Provide the (X, Y) coordinate of the cell's center where the given text is located.  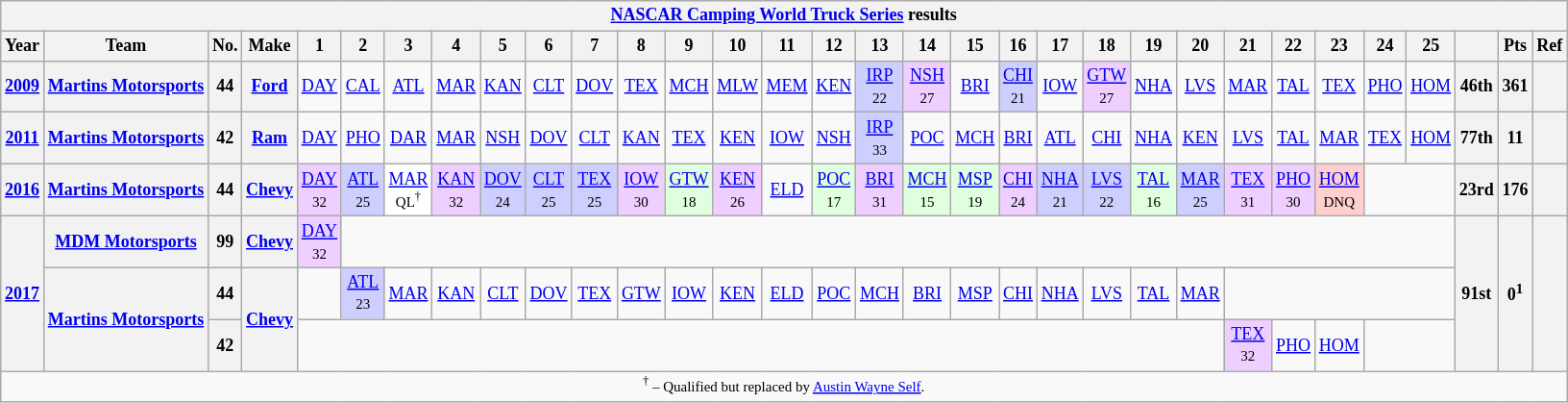
91st (1476, 294)
25 (1432, 46)
TEX25 (595, 189)
46th (1476, 87)
14 (927, 46)
TEX31 (1248, 189)
2 (363, 46)
176 (1515, 189)
99 (225, 242)
Pts (1515, 46)
MAR25 (1200, 189)
HOMDNQ (1339, 189)
NHA21 (1060, 189)
361 (1515, 87)
77th (1476, 139)
Team (125, 46)
DOV24 (503, 189)
GTW18 (689, 189)
CHI24 (1018, 189)
7 (595, 46)
KAN32 (456, 189)
ATL23 (363, 293)
5 (503, 46)
8 (642, 46)
22 (1293, 46)
IRP33 (880, 139)
MCH15 (927, 189)
12 (834, 46)
CAL (363, 87)
10 (738, 46)
21 (1248, 46)
ATL25 (363, 189)
DAR (408, 139)
23 (1339, 46)
IRP22 (880, 87)
PHO30 (1293, 189)
2017 (23, 294)
MARQL† (408, 189)
BRI31 (880, 189)
TAL16 (1154, 189)
2011 (23, 139)
TEX32 (1248, 345)
15 (975, 46)
KEN26 (738, 189)
LVS22 (1107, 189)
18 (1107, 46)
Make (270, 46)
Ram (270, 139)
Ref (1550, 46)
16 (1018, 46)
2016 (23, 189)
19 (1154, 46)
MSP (975, 293)
IOW30 (642, 189)
2009 (23, 87)
No. (225, 46)
MLW (738, 87)
GTW27 (1107, 87)
Ford (270, 87)
9 (689, 46)
GTW (642, 293)
POC17 (834, 189)
NASCAR Camping World Truck Series results (784, 15)
NSH27 (927, 87)
Year (23, 46)
† – Qualified but replaced by Austin Wayne Self. (784, 387)
13 (880, 46)
MSP19 (975, 189)
CHI21 (1018, 87)
MEM (787, 87)
6 (549, 46)
20 (1200, 46)
1 (319, 46)
01 (1515, 294)
24 (1385, 46)
23rd (1476, 189)
CLT25 (549, 189)
MDM Motorsports (125, 242)
4 (456, 46)
3 (408, 46)
17 (1060, 46)
